Determine the (X, Y) coordinate at the center of the cell enclosing the given text.  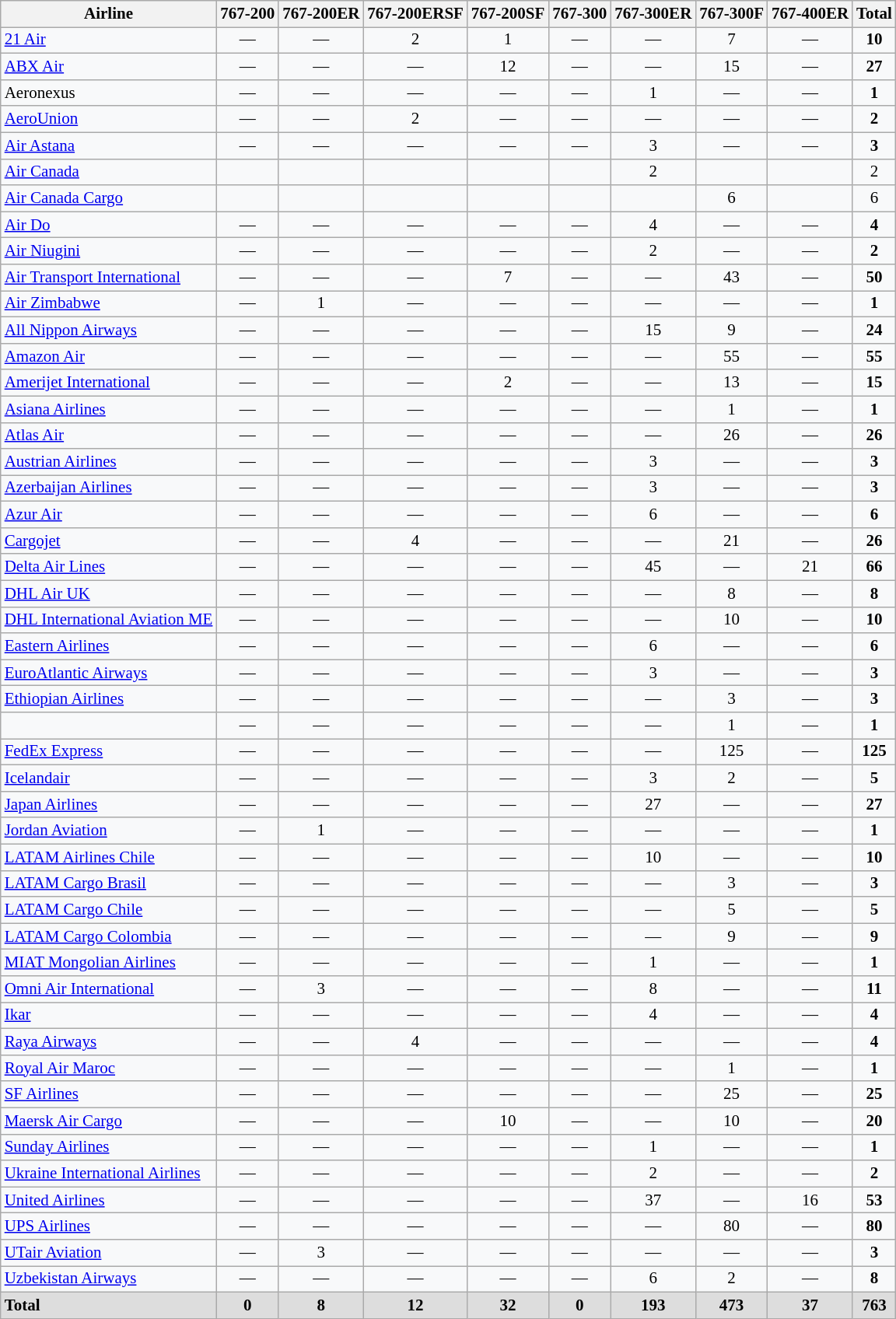
767-300ER (653, 14)
Ikar (109, 1016)
Air Niugini (109, 251)
Cargojet (109, 541)
Delta Air Lines (109, 567)
ABX Air (109, 67)
767-300 (579, 14)
LATAM Airlines Chile (109, 857)
45 (653, 567)
LATAM Cargo Brasil (109, 883)
SF Airlines (109, 1094)
Royal Air Maroc (109, 1068)
Uzbekistan Airways (109, 1279)
LATAM Cargo Colombia (109, 936)
Sunday Airlines (109, 1147)
Ethiopian Airlines (109, 699)
767-300F (731, 14)
53 (874, 1200)
Maersk Air Cargo (109, 1121)
20 (874, 1121)
Atlas Air (109, 436)
21 Air (109, 40)
Raya Airways (109, 1041)
MIAT Mongolian Airlines (109, 963)
Air Canada (109, 172)
Ukraine International Airlines (109, 1174)
LATAM Cargo Chile (109, 910)
Amazon Air (109, 356)
Azerbaijan Airlines (109, 488)
767-200 (247, 14)
Airline (109, 14)
Air Canada Cargo (109, 198)
767-200ERSF (415, 14)
United Airlines (109, 1200)
UPS Airlines (109, 1226)
Air Zimbabwe (109, 304)
32 (508, 1305)
Eastern Airlines (109, 646)
Jordan Aviation (109, 831)
50 (874, 278)
FedEx Express (109, 752)
473 (731, 1305)
DHL International Aviation ME (109, 620)
16 (810, 1200)
DHL Air UK (109, 593)
Amerijet International (109, 383)
Azur Air (109, 515)
Air Astana (109, 145)
Japan Airlines (109, 804)
Icelandair (109, 778)
UTair Aviation (109, 1253)
Omni Air International (109, 989)
Air Do (109, 225)
Aeronexus (109, 93)
193 (653, 1305)
11 (874, 989)
767-200ER (320, 14)
AeroUnion (109, 119)
Austrian Airlines (109, 462)
767-200SF (508, 14)
66 (874, 567)
763 (874, 1305)
All Nippon Airways (109, 330)
767-400ER (810, 14)
13 (731, 383)
43 (731, 278)
EuroAtlantic Airways (109, 673)
Air Transport International (109, 278)
24 (874, 330)
Asiana Airlines (109, 409)
